Return the (x, y) coordinate for the center point of the cell that contains the specified text.  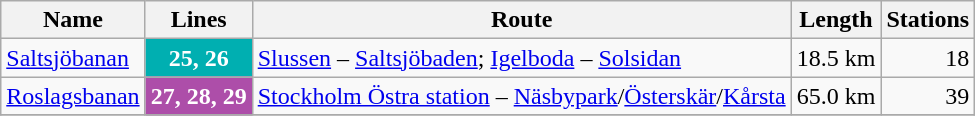
Lines (198, 20)
39 (928, 96)
25, 26 (198, 58)
Stockholm Östra station – Näsbypark/Österskär/Kårsta (522, 96)
Saltsjöbanan (73, 58)
Length (836, 20)
18.5 km (836, 58)
Slussen – Saltsjöbaden; Igelboda – Solsidan (522, 58)
Roslagsbanan (73, 96)
18 (928, 58)
Name (73, 20)
65.0 km (836, 96)
27, 28, 29 (198, 96)
Route (522, 20)
Stations (928, 20)
